Extract the (x, y) coordinate from the center of the cell holding the provided text.  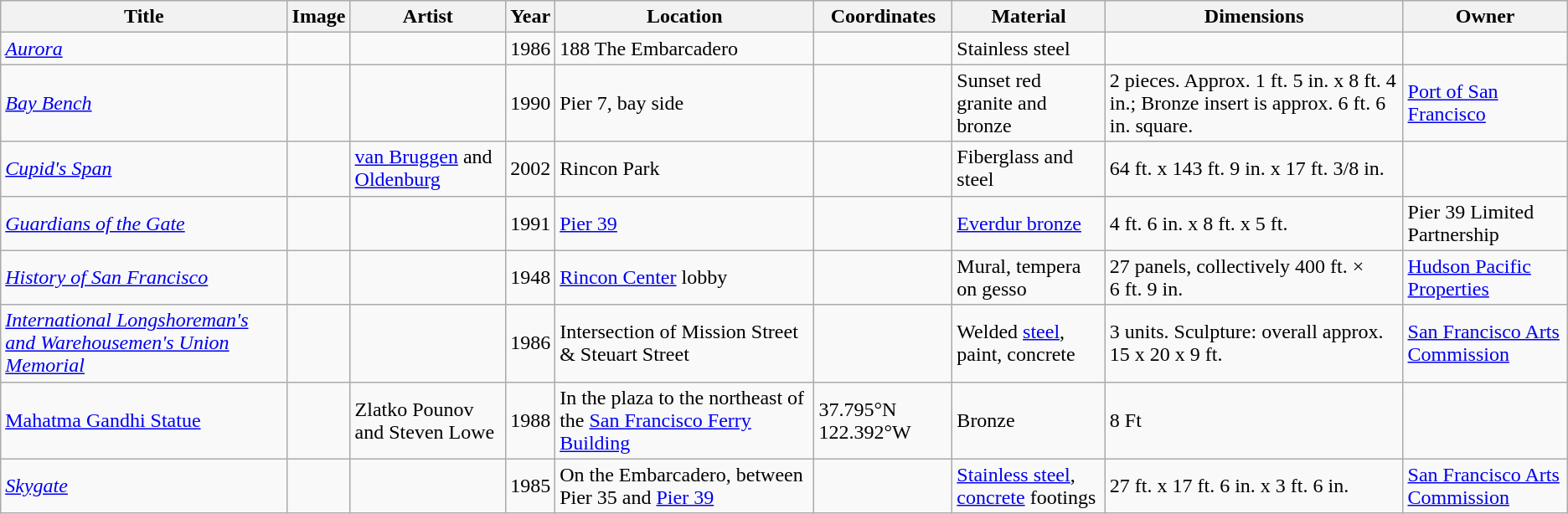
Artist (428, 17)
8 Ft (1254, 420)
Coordinates (883, 17)
Guardians of the Gate (144, 223)
Material (1029, 17)
27 ft. x 17 ft. 6 in. x 3 ft. 6 in. (1254, 486)
Image (318, 17)
4 ft. 6 in. x 8 ft. x 5 ft. (1254, 223)
2 pieces. Approx. 1 ft. 5 in. x 8 ft. 4 in.; Bronze insert is approx. 6 ft. 6 in. square. (1254, 103)
Mahatma Gandhi Statue (144, 420)
Bronze (1029, 420)
Skygate (144, 486)
Aurora (144, 49)
Bay Bench (144, 103)
Pier 39 Limited Partnership (1485, 223)
Rincon Park (685, 169)
Stainless steel, concrete footings (1029, 486)
37.795°N 122.392°W (883, 420)
1985 (531, 486)
Welded steel, paint, concrete (1029, 343)
Pier 7, bay side (685, 103)
1991 (531, 223)
Owner (1485, 17)
In the plaza to the northeast of the San Francisco Ferry Building (685, 420)
Hudson Pacific Properties (1485, 278)
Stainless steel (1029, 49)
International Longshoreman's and Warehousemen's Union Memorial (144, 343)
1990 (531, 103)
27 panels, collectively 400 ft. × 6 ft. 9 in. (1254, 278)
3 units. Sculpture: overall approx. 15 x 20 x 9 ft. (1254, 343)
Port of San Francisco (1485, 103)
Year (531, 17)
Title (144, 17)
On the Embarcadero, between Pier 35 and Pier 39 (685, 486)
64 ft. x 143 ft. 9 in. x 17 ft. 3/8 in. (1254, 169)
Location (685, 17)
van Bruggen and Oldenburg (428, 169)
Fiberglass and steel (1029, 169)
188 The Embarcadero (685, 49)
1948 (531, 278)
2002 (531, 169)
History of San Francisco (144, 278)
Cupid's Span (144, 169)
Rincon Center lobby (685, 278)
Dimensions (1254, 17)
1988 (531, 420)
Pier 39 (685, 223)
Zlatko Pounov and Steven Lowe (428, 420)
Intersection of Mission Street & Steuart Street (685, 343)
Everdur bronze (1029, 223)
Mural, tempera on gesso (1029, 278)
Sunset red granite and bronze (1029, 103)
